Provide the (X, Y) coordinate of the cell's center where the given text is located.  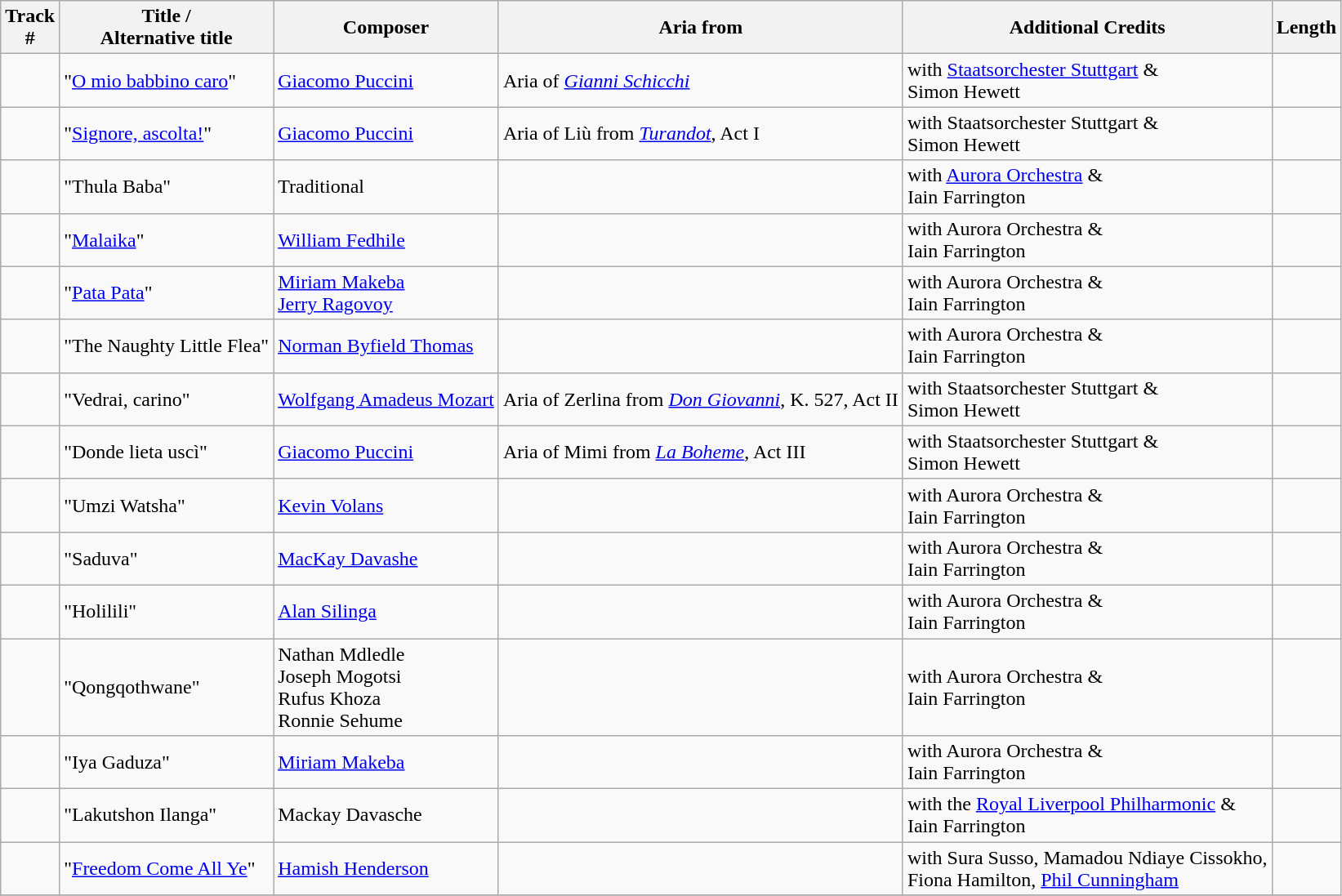
"Freedom Come All Ye" (167, 869)
Track# (30, 28)
"Signore, ascolta!" (167, 134)
Kevin Volans (386, 505)
"Saduva" (167, 559)
Composer (386, 28)
Hamish Henderson (386, 869)
Mackay Davasche (386, 815)
Miriam Makeba (386, 763)
MacKay Davashe (386, 559)
with the Royal Liverpool Philharmonic & Iain Farrington (1087, 815)
with Sura Susso, Mamadou Ndiaye Cissokho, Fiona Hamilton, Phil Cunningham (1087, 869)
Aria of Mimi from La Boheme, Act III (701, 452)
"Iya Gaduza" (167, 763)
"Malaika" (167, 240)
Miriam Makeba Jerry Ragovoy (386, 292)
Aria from (701, 28)
Aria of Zerlina from Don Giovanni, K. 527, Act II (701, 399)
Wolfgang Amadeus Mozart (386, 399)
Aria of Gianni Schicchi (701, 80)
"Umzi Watsha" (167, 505)
"Lakutshon Ilanga" (167, 815)
"The Naughty Little Flea" (167, 346)
Aria of Liù from Turandot, Act I (701, 134)
"Holilili" (167, 611)
Norman Byfield Thomas (386, 346)
William Fedhile (386, 240)
Additional Credits (1087, 28)
Title /Alternative title (167, 28)
Length (1306, 28)
"Thula Baba" (167, 186)
Nathan Mdledle Joseph Mogotsi Rufus Khoza Ronnie Sehume (386, 688)
"Vedrai, carino" (167, 399)
Alan Silinga (386, 611)
"Qongqothwane" (167, 688)
"Donde lieta uscì" (167, 452)
Traditional (386, 186)
"O mio babbino caro" (167, 80)
"Pata Pata" (167, 292)
